Scan for the cell matching the given text and deliver its (X, Y) coordinate at center. 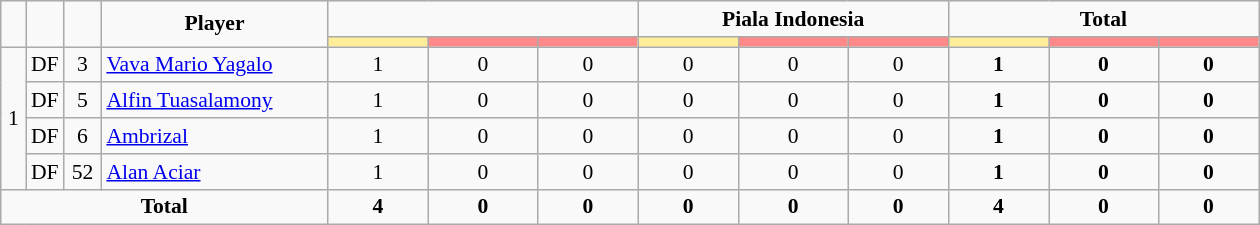
6 (83, 136)
3 (83, 65)
52 (83, 172)
Piala Indonesia (793, 19)
5 (83, 101)
Ambrizal (214, 136)
Player (214, 24)
Vava Mario Yagalo (214, 65)
Alfin Tuasalamony (214, 101)
Alan Aciar (214, 172)
